Capture the cell that displays the provided text and extract its [x, y] central coordinate. 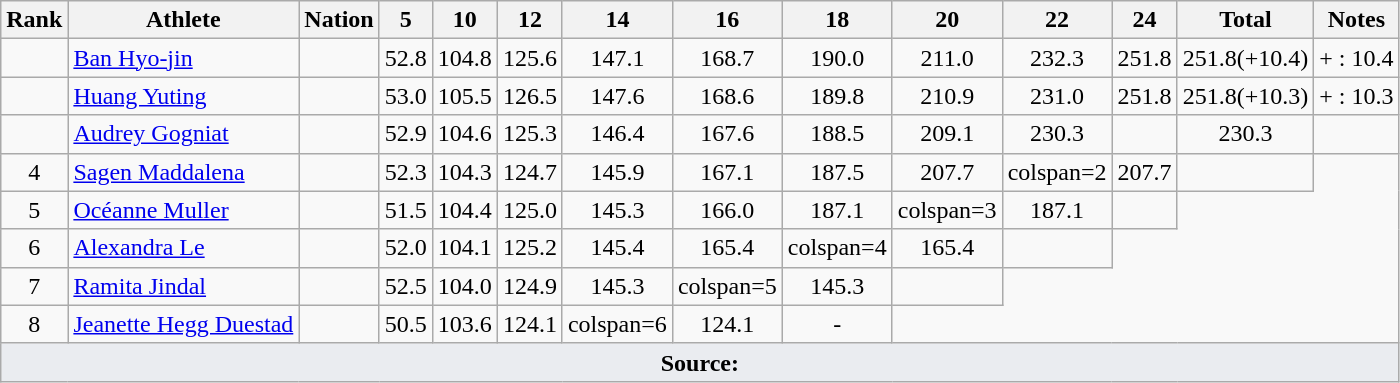
126.5 [530, 96]
colspan=3 [947, 210]
Alexandra Le [184, 248]
210.9 [947, 96]
6 [34, 248]
Ramita Jindal [184, 286]
104.6 [464, 134]
251.8(+10.4) [1246, 58]
187.5 [837, 172]
18 [837, 20]
211.0 [947, 58]
168.6 [727, 96]
105.5 [464, 96]
4 [34, 172]
125.3 [530, 134]
Notes [1356, 20]
166.0 [727, 210]
Rank [34, 20]
145.4 [617, 248]
189.8 [837, 96]
52.3 [406, 172]
16 [727, 20]
52.8 [406, 58]
- [837, 324]
20 [947, 20]
Ban Hyo-jin [184, 58]
190.0 [837, 58]
Sagen Maddalena [184, 172]
104.1 [464, 248]
104.8 [464, 58]
52.9 [406, 134]
51.5 [406, 210]
125.6 [530, 58]
colspan=4 [837, 248]
colspan=5 [727, 286]
Nation [339, 20]
125.2 [530, 248]
124.9 [530, 286]
125.0 [530, 210]
50.5 [406, 324]
Huang Yuting [184, 96]
22 [1057, 20]
147.1 [617, 58]
52.0 [406, 248]
168.7 [727, 58]
colspan=6 [617, 324]
Audrey Gogniat [184, 134]
+ : 10.3 [1356, 96]
Athlete [184, 20]
167.6 [727, 134]
Océanne Muller [184, 210]
231.0 [1057, 96]
103.6 [464, 324]
Jeanette Hegg Duestad [184, 324]
188.5 [837, 134]
10 [464, 20]
209.1 [947, 134]
+ : 10.4 [1356, 58]
146.4 [617, 134]
251.8(+10.3) [1246, 96]
145.9 [617, 172]
colspan=2 [1057, 172]
Source: [700, 362]
167.1 [727, 172]
104.3 [464, 172]
104.4 [464, 210]
24 [1144, 20]
147.6 [617, 96]
14 [617, 20]
124.7 [530, 172]
52.5 [406, 286]
12 [530, 20]
8 [34, 324]
7 [34, 286]
232.3 [1057, 58]
Total [1246, 20]
104.0 [464, 286]
53.0 [406, 96]
